Scan for the cell matching the given text and deliver its (x, y) coordinate at center. 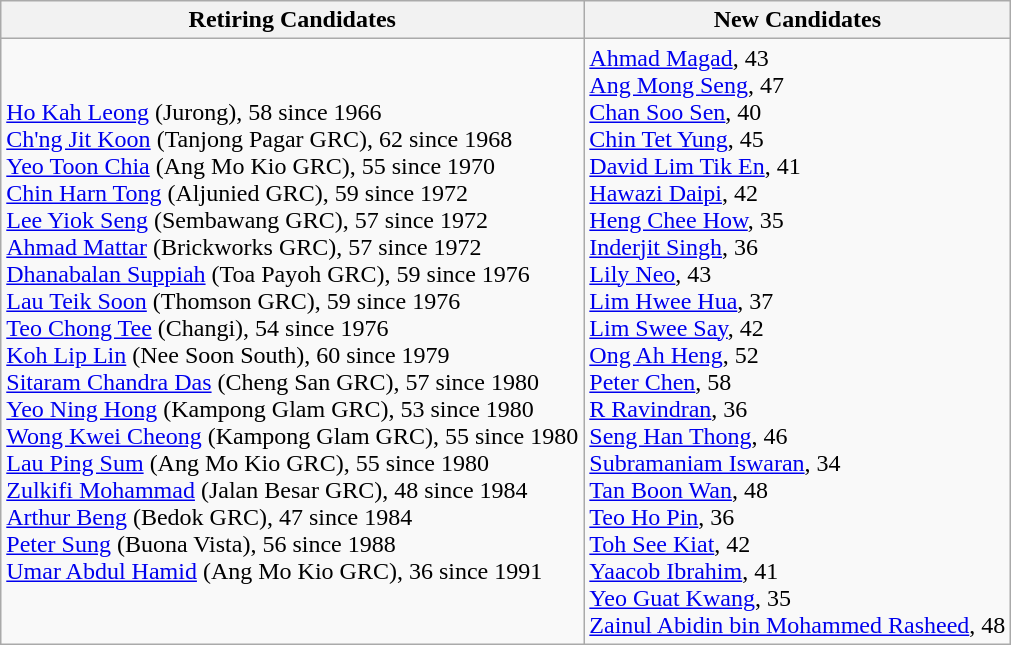
New Candidates (798, 20)
Retiring Candidates (292, 20)
